Pinpoint the cell where the given text exists, returning its [x, y] midpoint coordinate. 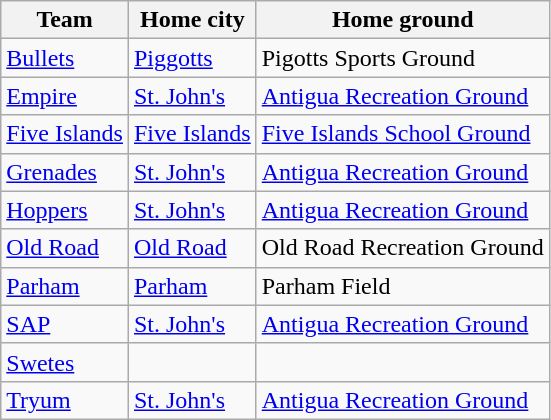
Home city [192, 20]
Five Islands School Ground [402, 134]
Home ground [402, 20]
Swetes [65, 362]
Hoppers [65, 210]
Piggotts [192, 58]
Grenades [65, 172]
Empire [65, 96]
Bullets [65, 58]
Tryum [65, 400]
SAP [65, 324]
Pigotts Sports Ground [402, 58]
Old Road Recreation Ground [402, 248]
Team [65, 20]
Parham Field [402, 286]
